Provide the (x, y) coordinate of the cell's center where the given text is located.  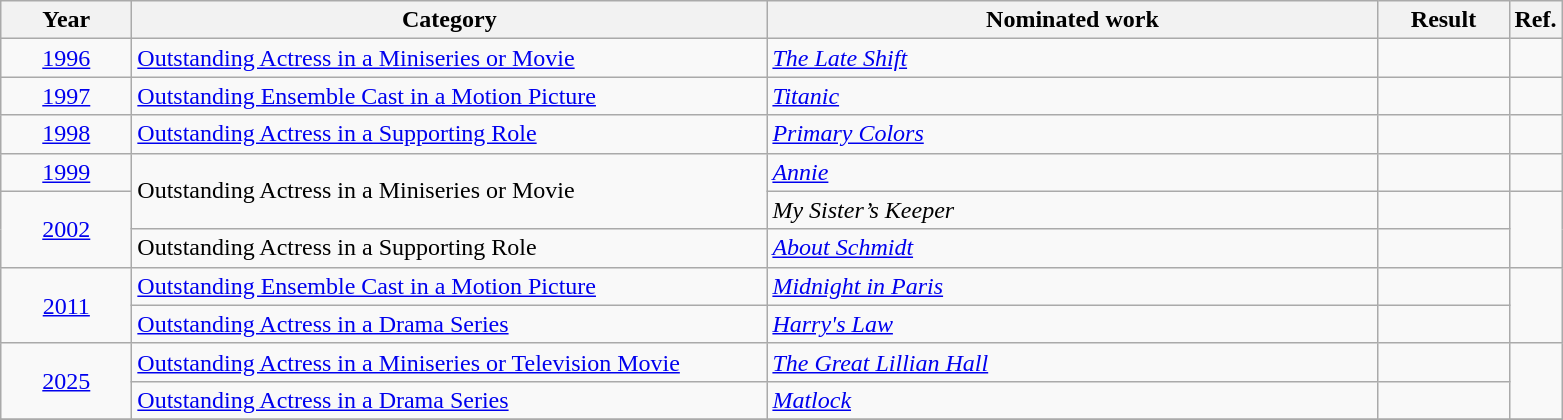
1998 (66, 134)
My Sister’s Keeper (1072, 210)
1997 (66, 96)
1996 (66, 58)
1999 (66, 172)
Year (66, 20)
Titanic (1072, 96)
Ref. (1536, 20)
2025 (66, 381)
2011 (66, 305)
Result (1444, 20)
Category (450, 20)
Midnight in Paris (1072, 286)
The Late Shift (1072, 58)
About Schmidt (1072, 248)
The Great Lillian Hall (1072, 362)
Nominated work (1072, 20)
Outstanding Actress in a Miniseries or Television Movie (450, 362)
Primary Colors (1072, 134)
Harry's Law (1072, 324)
2002 (66, 229)
Annie (1072, 172)
Matlock (1072, 400)
